Identify which cell holds the provided text, then report its (X, Y) central coordinate. 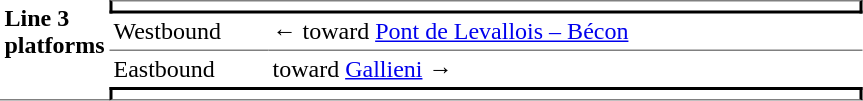
Eastbound (188, 69)
Westbound (188, 33)
toward Gallieni → (565, 69)
Line 3 platforms (54, 50)
← toward Pont de Levallois – Bécon (565, 33)
